Search for the cell housing the specified text and yield its [X, Y] center coordinate. 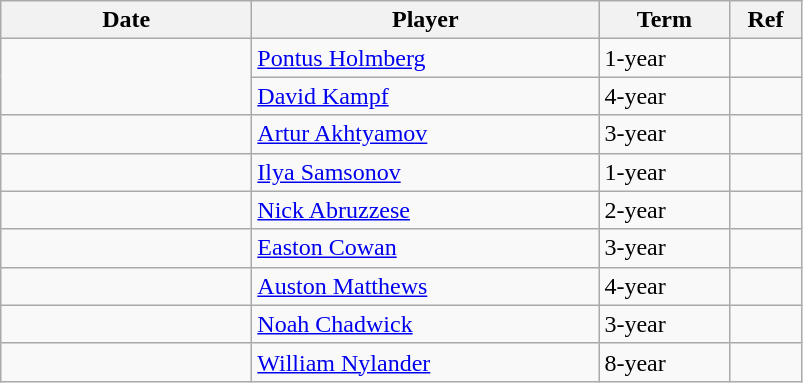
David Kampf [426, 96]
Noah Chadwick [426, 324]
Easton Cowan [426, 248]
Ref [766, 20]
8-year [664, 362]
Ilya Samsonov [426, 172]
Date [126, 20]
Auston Matthews [426, 286]
Player [426, 20]
Artur Akhtyamov [426, 134]
Term [664, 20]
William Nylander [426, 362]
Pontus Holmberg [426, 58]
Nick Abruzzese [426, 210]
2-year [664, 210]
